Scan for the cell matching the given text and deliver its [x, y] coordinate at center. 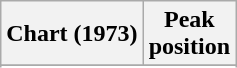
Chart (1973) [72, 34]
Peakposition [189, 34]
